Provide the [x, y] coordinate of the cell's center where the given text is located.  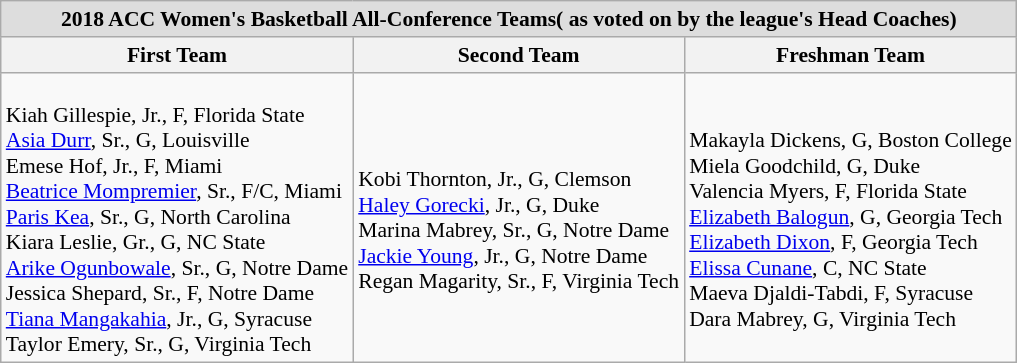
2018 ACC Women's Basketball All-Conference Teams( as voted on by the league's Head Coaches) [509, 19]
Freshman Team [850, 55]
First Team [177, 55]
Second Team [518, 55]
